Extract the [x, y] coordinate from the center of the cell holding the provided text.  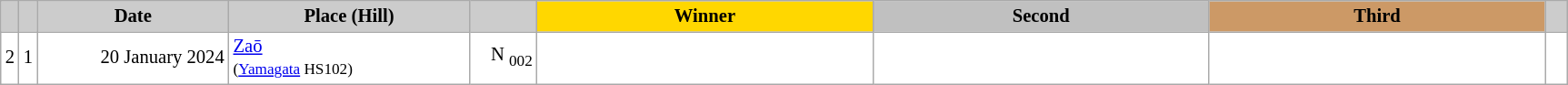
2 [10, 58]
1 [28, 58]
Date [133, 16]
Place (Hill) [349, 16]
Third [1377, 16]
Second [1041, 16]
20 January 2024 [133, 58]
Zaō(Yamagata HS102) [349, 58]
Winner [705, 16]
N 002 [503, 58]
